Extract the [x, y] coordinate from the center of the cell holding the provided text.  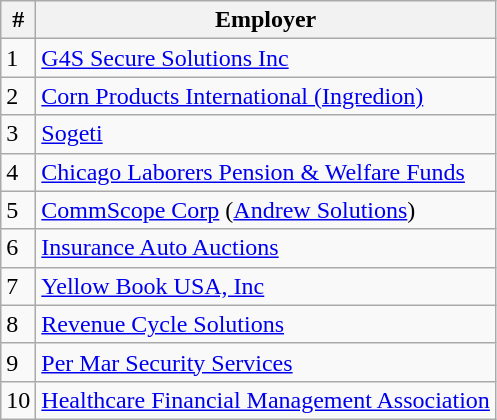
8 [18, 324]
# [18, 20]
Chicago Laborers Pension & Welfare Funds [266, 172]
CommScope Corp (Andrew Solutions) [266, 210]
Per Mar Security Services [266, 362]
Healthcare Financial Management Association [266, 400]
9 [18, 362]
Corn Products International (Ingredion) [266, 96]
Insurance Auto Auctions [266, 248]
1 [18, 58]
10 [18, 400]
G4S Secure Solutions Inc [266, 58]
3 [18, 134]
Employer [266, 20]
4 [18, 172]
Yellow Book USA, Inc [266, 286]
5 [18, 210]
Revenue Cycle Solutions [266, 324]
Sogeti [266, 134]
7 [18, 286]
6 [18, 248]
2 [18, 96]
